From the cell containing the given text, extract its center point as [X, Y] coordinate. 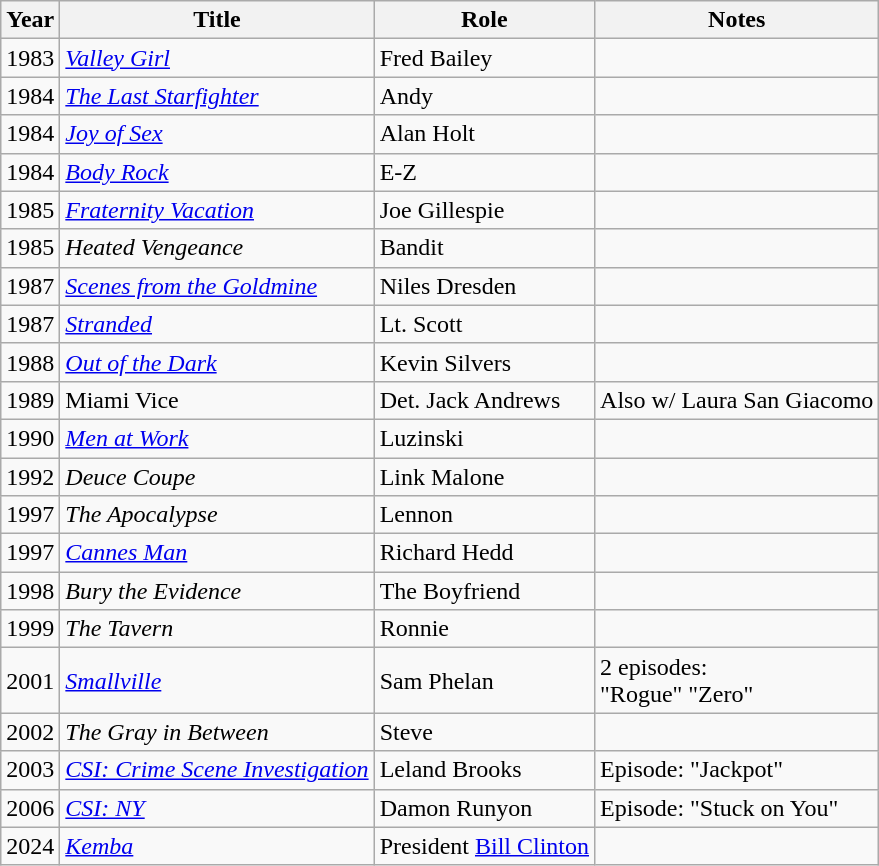
1983 [30, 58]
Notes [737, 20]
Niles Dresden [484, 286]
Out of the Dark [217, 362]
1989 [30, 400]
2003 [30, 770]
Alan Holt [484, 134]
The Last Starfighter [217, 96]
Body Rock [217, 172]
The Boyfriend [484, 591]
Joe Gillespie [484, 210]
E-Z [484, 172]
The Tavern [217, 629]
Episode: "Stuck on You" [737, 808]
Men at Work [217, 438]
Also w/ Laura San Giacomo [737, 400]
Richard Hedd [484, 553]
Scenes from the Goldmine [217, 286]
1990 [30, 438]
President Bill Clinton [484, 846]
2024 [30, 846]
Title [217, 20]
1992 [30, 477]
Det. Jack Andrews [484, 400]
CSI: Crime Scene Investigation [217, 770]
Steve [484, 732]
Stranded [217, 324]
Joy of Sex [217, 134]
Ronnie [484, 629]
2002 [30, 732]
1998 [30, 591]
1988 [30, 362]
Smallville [217, 680]
Bury the Evidence [217, 591]
Miami Vice [217, 400]
Heated Vengeance [217, 248]
Bandit [484, 248]
Andy [484, 96]
Lt. Scott [484, 324]
Role [484, 20]
Sam Phelan [484, 680]
Kevin Silvers [484, 362]
Year [30, 20]
CSI: NY [217, 808]
2001 [30, 680]
Link Malone [484, 477]
Fred Bailey [484, 58]
The Apocalypse [217, 515]
Lennon [484, 515]
Kemba [217, 846]
2 episodes:"Rogue" "Zero" [737, 680]
Damon Runyon [484, 808]
1999 [30, 629]
Episode: "Jackpot" [737, 770]
Deuce Coupe [217, 477]
Luzinski [484, 438]
The Gray in Between [217, 732]
Cannes Man [217, 553]
Fraternity Vacation [217, 210]
2006 [30, 808]
Leland Brooks [484, 770]
Valley Girl [217, 58]
